Detect which cell encompasses the target text, then output its (X, Y) center coordinate. 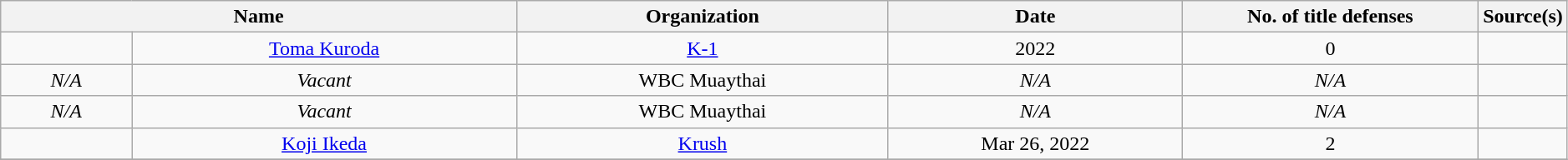
Organization (702, 17)
Source(s) (1524, 17)
Koji Ikeda (324, 143)
0 (1330, 48)
Mar 26, 2022 (1035, 143)
2 (1330, 143)
Name (259, 17)
No. of title defenses (1330, 17)
2022 (1035, 48)
Toma Kuroda (324, 48)
Krush (702, 143)
Date (1035, 17)
K-1 (702, 48)
